Search for the cell housing the specified text and yield its [x, y] center coordinate. 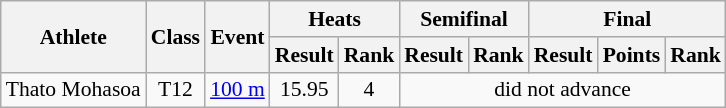
did not advance [562, 90]
Thato Mohasoa [74, 90]
Heats [334, 19]
T12 [176, 90]
Class [176, 36]
Semifinal [464, 19]
Event [238, 36]
Athlete [74, 36]
15.95 [304, 90]
4 [370, 90]
100 m [238, 90]
Points [632, 55]
Final [628, 19]
